Extract the (X, Y) coordinate from the center of the cell holding the provided text.  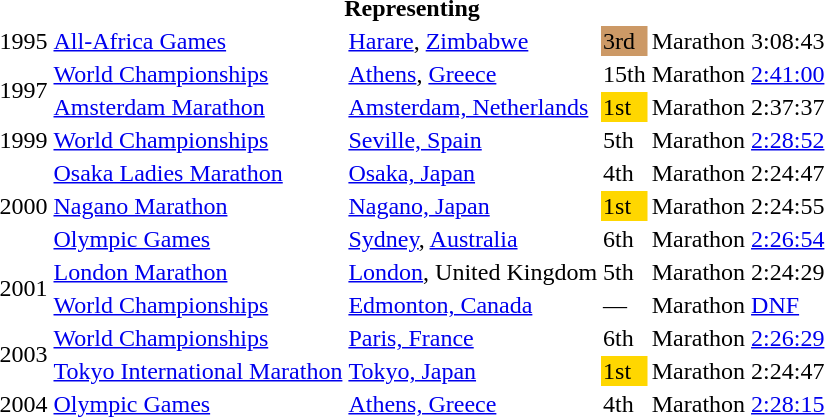
Paris, France (473, 338)
15th (625, 74)
4th (625, 173)
Nagano, Japan (473, 206)
London, United Kingdom (473, 272)
Edmonton, Canada (473, 305)
3rd (625, 41)
Tokyo, Japan (473, 371)
London Marathon (198, 272)
Harare, Zimbabwe (473, 41)
Athens, Greece (473, 74)
Osaka, Japan (473, 173)
All-Africa Games (198, 41)
Nagano Marathon (198, 206)
Olympic Games (198, 239)
Seville, Spain (473, 140)
Sydney, Australia (473, 239)
Amsterdam Marathon (198, 107)
Tokyo International Marathon (198, 371)
Amsterdam, Netherlands (473, 107)
Osaka Ladies Marathon (198, 173)
— (625, 305)
